From the cell containing the given text, extract its center point as [X, Y] coordinate. 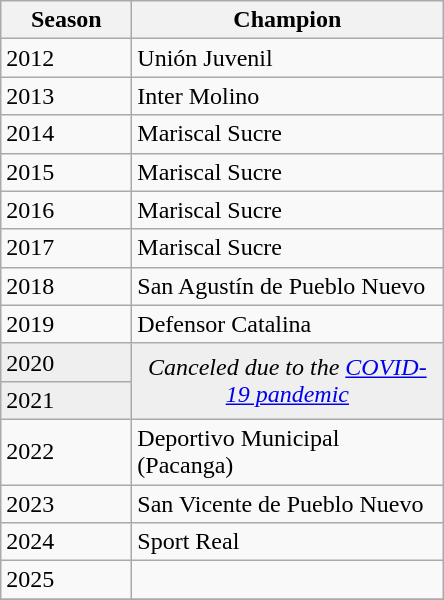
2024 [66, 542]
2016 [66, 210]
2023 [66, 503]
Season [66, 20]
2022 [66, 452]
San Agustín de Pueblo Nuevo [288, 286]
2014 [66, 134]
Champion [288, 20]
2021 [66, 400]
San Vicente de Pueblo Nuevo [288, 503]
Deportivo Municipal (Pacanga) [288, 452]
2025 [66, 580]
Inter Molino [288, 96]
2013 [66, 96]
2020 [66, 362]
2019 [66, 324]
Defensor Catalina [288, 324]
Canceled due to the COVID-19 pandemic [288, 381]
Sport Real [288, 542]
2012 [66, 58]
2015 [66, 172]
Unión Juvenil [288, 58]
2017 [66, 248]
2018 [66, 286]
